Scan for the cell matching the given text and deliver its (X, Y) coordinate at center. 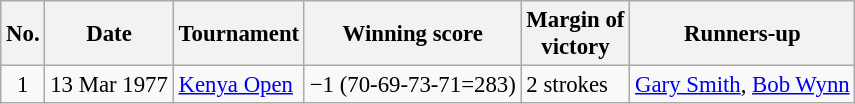
Kenya Open (238, 85)
Gary Smith, Bob Wynn (742, 85)
Margin ofvictory (576, 34)
−1 (70-69-73-71=283) (412, 85)
13 Mar 1977 (109, 85)
1 (23, 85)
No. (23, 34)
Winning score (412, 34)
Runners-up (742, 34)
Date (109, 34)
2 strokes (576, 85)
Tournament (238, 34)
